Provide the (X, Y) coordinate of the cell's center where the given text is located.  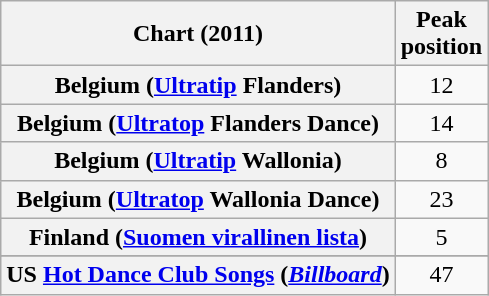
Finland (Suomen virallinen lista) (198, 237)
5 (441, 237)
Belgium (Ultratip Wallonia) (198, 161)
Belgium (Ultratip Flanders) (198, 85)
12 (441, 85)
US Hot Dance Club Songs (Billboard) (198, 275)
23 (441, 199)
Chart (2011) (198, 34)
14 (441, 123)
8 (441, 161)
Belgium (Ultratop Wallonia Dance) (198, 199)
Peakposition (441, 34)
Belgium (Ultratop Flanders Dance) (198, 123)
47 (441, 275)
